Return the (x, y) coordinate for the center point of the cell that contains the specified text.  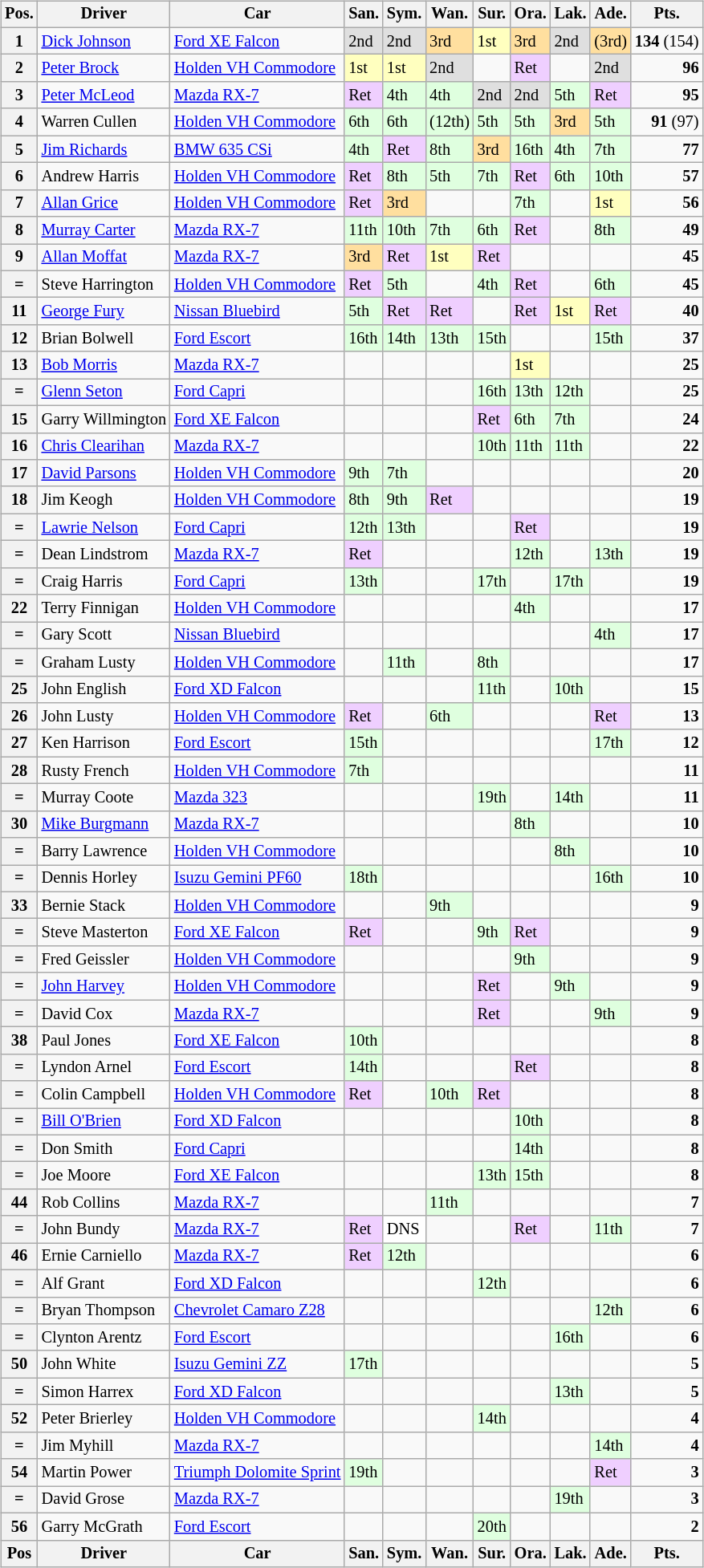
49 (667, 230)
134 (154) (667, 41)
David Cox (104, 1014)
52 (19, 1419)
Lyndon Arnel (104, 1067)
Graham Lusty (104, 662)
18th (364, 879)
33 (19, 905)
Triumph Dolomite Sprint (257, 1473)
Dennis Horley (104, 879)
38 (19, 1041)
37 (667, 339)
Jim Richards (104, 149)
Isuzu Gemini PF60 (257, 879)
Rusty French (104, 770)
John White (104, 1364)
24 (667, 419)
Alf Grant (104, 1283)
Isuzu Gemini ZZ (257, 1364)
DNS (405, 1229)
26 (19, 717)
Ken Harrison (104, 743)
Mike Burgmann (104, 824)
George Fury (104, 311)
27 (19, 743)
John Bundy (104, 1229)
Dean Lindstrom (104, 554)
(12th) (450, 122)
Garry Willmington (104, 419)
20 (667, 473)
Barry Lawrence (104, 851)
Don Smith (104, 1148)
Craig Harris (104, 581)
50 (19, 1364)
Colin Campbell (104, 1095)
Brian Bolwell (104, 339)
Peter Brock (104, 68)
Bob Morris (104, 365)
Chris Clearihan (104, 446)
John Harvey (104, 986)
16 (19, 446)
Pos (19, 1554)
Allan Moffat (104, 258)
Allan Grice (104, 203)
Martin Power (104, 1473)
Bernie Stack (104, 905)
Lawrie Nelson (104, 527)
Bill O'Brien (104, 1122)
Rob Collins (104, 1203)
Bryan Thompson (104, 1310)
David Parsons (104, 473)
Peter McLeod (104, 95)
John Lusty (104, 717)
1 (19, 41)
20th (492, 1526)
Chevrolet Camaro Z28 (257, 1310)
28 (19, 770)
Murray Coote (104, 798)
Dick Johnson (104, 41)
Andrew Harris (104, 177)
Jim Myhill (104, 1445)
Clynton Arentz (104, 1338)
Peter Brierley (104, 1419)
77 (667, 149)
Garry McGrath (104, 1526)
40 (667, 311)
Murray Carter (104, 230)
Terry Finnigan (104, 608)
Simon Harrex (104, 1391)
44 (19, 1203)
Ernie Carniello (104, 1257)
96 (667, 68)
BMW 635 CSi (257, 149)
54 (19, 1473)
Joe Moore (104, 1176)
46 (19, 1257)
Steve Masterton (104, 932)
(3rd) (610, 41)
Paul Jones (104, 1041)
18 (19, 500)
Glenn Seton (104, 392)
Jim Keogh (104, 500)
Gary Scott (104, 636)
Fred Geissler (104, 960)
57 (667, 177)
Mazda 323 (257, 798)
David Grose (104, 1500)
Warren Cullen (104, 122)
30 (19, 824)
91 (97) (667, 122)
John English (104, 689)
Pos. (19, 14)
Steve Harrington (104, 284)
95 (667, 95)
